Return the [x, y] coordinate for the center point of the cell that contains the specified text.  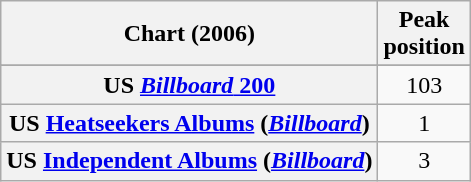
Peakposition [424, 34]
US Heatseekers Albums (Billboard) [190, 123]
1 [424, 123]
US Billboard 200 [190, 85]
3 [424, 161]
103 [424, 85]
US Independent Albums (Billboard) [190, 161]
Chart (2006) [190, 34]
